Determine the [X, Y] coordinate at the center of the cell enclosing the given text.  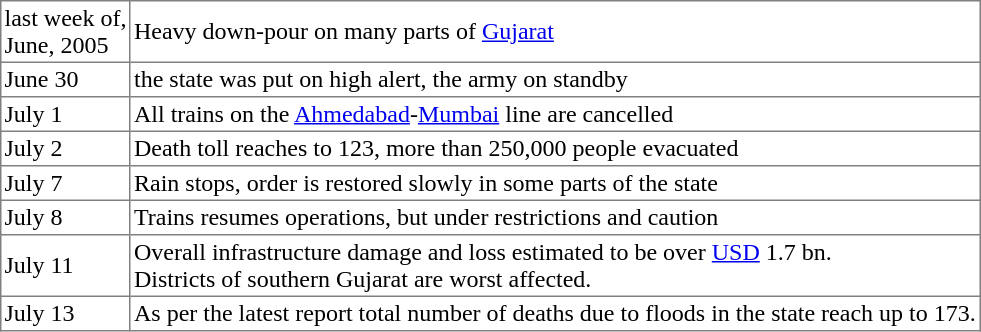
July 11 [66, 266]
July 1 [66, 114]
All trains on the Ahmedabad-Mumbai line are cancelled [554, 114]
As per the latest report total number of deaths due to floods in the state reach up to 173. [554, 313]
July 7 [66, 183]
June 30 [66, 79]
last week of,June, 2005 [66, 32]
July 8 [66, 217]
July 13 [66, 313]
Death toll reaches to 123, more than 250,000 people evacuated [554, 148]
Heavy down-pour on many parts of Gujarat [554, 32]
the state was put on high alert, the army on standby [554, 79]
July 2 [66, 148]
Rain stops, order is restored slowly in some parts of the state [554, 183]
Overall infrastructure damage and loss estimated to be over USD 1.7 bn.Districts of southern Gujarat are worst affected. [554, 266]
Trains resumes operations, but under restrictions and caution [554, 217]
